Return the [x, y] coordinate for the center point of the cell that contains the specified text.  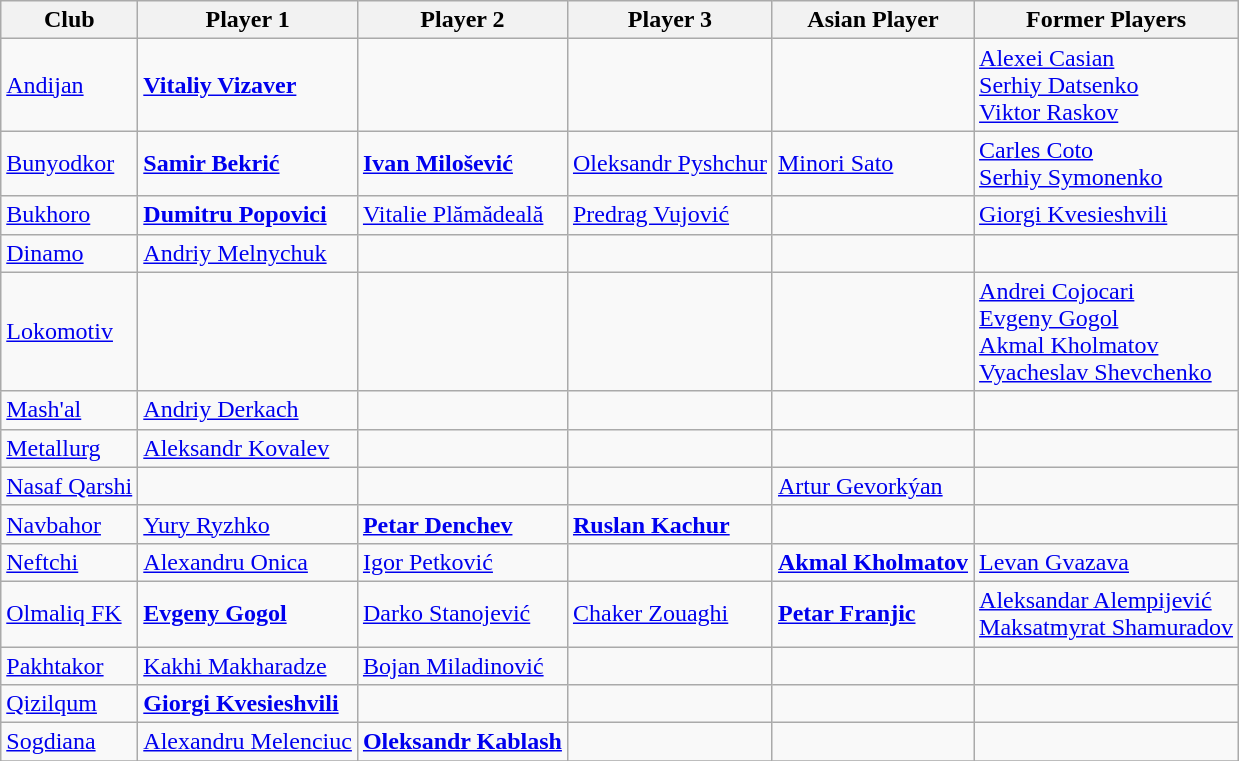
Bojan Miladinović [462, 665]
Asian Player [872, 20]
Andrei Cojocari Evgeny Gogol Akmal Kholmatov Vyacheslav Shevchenko [1106, 332]
Alexei Casian Serhiy Datsenko Viktor Raskov [1106, 85]
Ruslan Kachur [670, 524]
Club [70, 20]
Akmal Kholmatov [872, 562]
Evgeny Gogol [248, 614]
Petar Denchev [462, 524]
Petar Franjic [872, 614]
Olmaliq FK [70, 614]
Yury Ryzhko [248, 524]
Metallurg [70, 448]
Mash'al [70, 410]
Predrag Vujović [670, 215]
Oleksandr Pyshchur [670, 164]
Chaker Zouaghi [670, 614]
Pakhtakor [70, 665]
Vitalie Plămădeală [462, 215]
Sogdiana [70, 742]
Player 1 [248, 20]
Neftchi [70, 562]
Player 2 [462, 20]
Dinamo [70, 253]
Aleksandr Kovalev [248, 448]
Alexandru Onica [248, 562]
Samir Bekrić [248, 164]
Navbahor [70, 524]
Alexandru Melenciuc [248, 742]
Kakhi Makharadze [248, 665]
Igor Petković [462, 562]
Nasaf Qarshi [70, 486]
Vitaliy Vizaver [248, 85]
Player 3 [670, 20]
Aleksandar Alempijević Maksatmyrat Shamuradov [1106, 614]
Carles Coto Serhiy Symonenko [1106, 164]
Lokomotiv [70, 332]
Oleksandr Kablash [462, 742]
Former Players [1106, 20]
Artur Gevorkýan [872, 486]
Bunyodkor [70, 164]
Minori Sato [872, 164]
Qizilqum [70, 704]
Andriy Derkach [248, 410]
Andijan [70, 85]
Ivan Milošević [462, 164]
Levan Gvazava [1106, 562]
Bukhoro [70, 215]
Andriy Melnychuk [248, 253]
Darko Stanojević [462, 614]
Dumitru Popovici [248, 215]
